From the cell containing the given text, extract its center point as (x, y) coordinate. 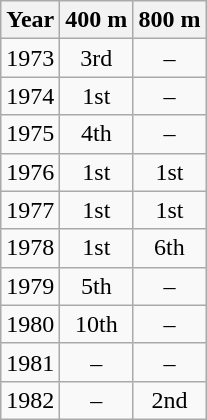
1980 (30, 324)
400 m (96, 20)
1981 (30, 362)
1973 (30, 58)
5th (96, 286)
3rd (96, 58)
4th (96, 134)
10th (96, 324)
1977 (30, 210)
800 m (170, 20)
1979 (30, 286)
1975 (30, 134)
Year (30, 20)
1974 (30, 96)
2nd (170, 400)
1982 (30, 400)
1978 (30, 248)
6th (170, 248)
1976 (30, 172)
